Detect which cell encompasses the target text, then output its [x, y] center coordinate. 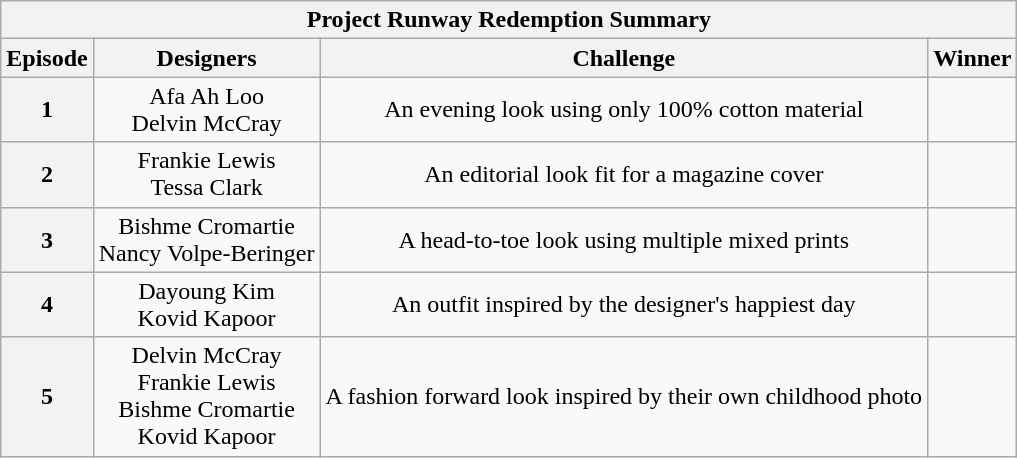
Frankie LewisTessa Clark [206, 174]
An editorial look fit for a magazine cover [624, 174]
An evening look using only 100% cotton material [624, 110]
An outfit inspired by the designer's happiest day [624, 304]
Dayoung KimKovid Kapoor [206, 304]
Project Runway Redemption Summary [509, 20]
2 [47, 174]
3 [47, 240]
Afa Ah LooDelvin McCray [206, 110]
Designers [206, 58]
5 [47, 396]
A head-to-toe look using multiple mixed prints [624, 240]
4 [47, 304]
1 [47, 110]
Bishme CromartieNancy Volpe-Beringer [206, 240]
Episode [47, 58]
A fashion forward look inspired by their own childhood photo [624, 396]
Challenge [624, 58]
Winner [972, 58]
Delvin McCrayFrankie LewisBishme CromartieKovid Kapoor [206, 396]
